For the text-containing cell, return its midpoint in [X, Y] coordinate format. 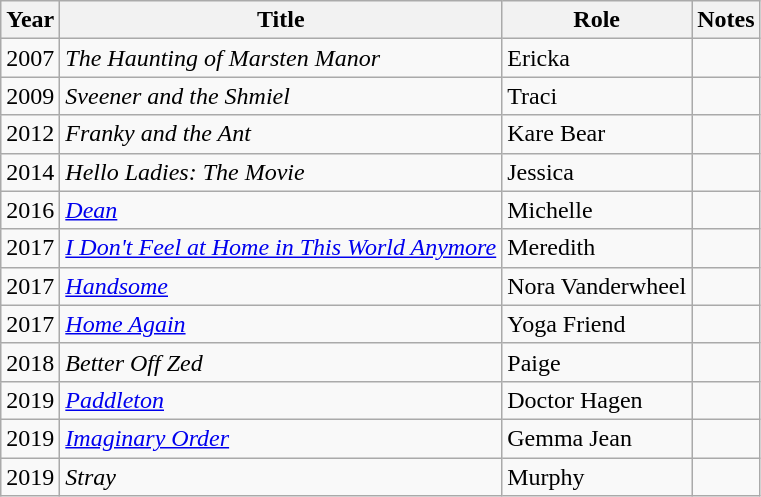
2016 [30, 210]
Paige [597, 362]
2009 [30, 96]
Yoga Friend [597, 324]
Imaginary Order [281, 438]
Home Again [281, 324]
Sveener and the Shmiel [281, 96]
The Haunting of Marsten Manor [281, 58]
Handsome [281, 286]
Dean [281, 210]
2012 [30, 134]
I Don't Feel at Home in This World Anymore [281, 248]
Hello Ladies: The Movie [281, 172]
Better Off Zed [281, 362]
Stray [281, 477]
Murphy [597, 477]
Franky and the Ant [281, 134]
Nora Vanderwheel [597, 286]
Role [597, 20]
Notes [726, 20]
2014 [30, 172]
Meredith [597, 248]
Year [30, 20]
2018 [30, 362]
Doctor Hagen [597, 400]
Title [281, 20]
Paddleton [281, 400]
Michelle [597, 210]
Jessica [597, 172]
Gemma Jean [597, 438]
Kare Bear [597, 134]
Traci [597, 96]
2007 [30, 58]
Ericka [597, 58]
